For the text-containing cell, return its midpoint in (x, y) coordinate format. 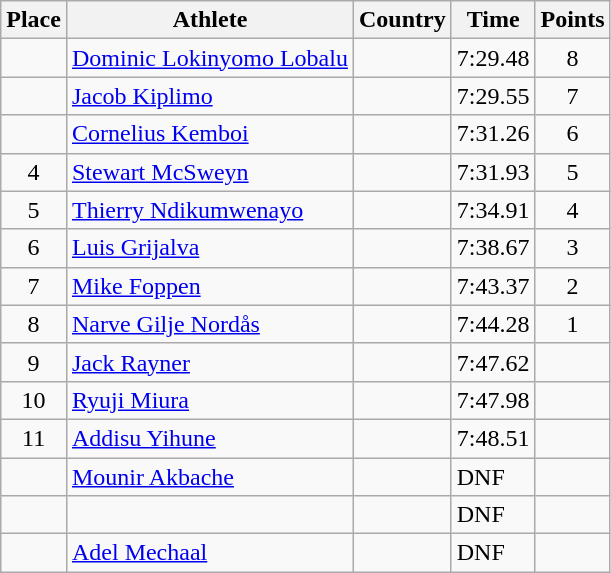
Time (493, 20)
Place (34, 20)
Points (572, 20)
Jacob Kiplimo (210, 96)
7:48.51 (493, 438)
11 (34, 438)
7:29.48 (493, 58)
2 (572, 286)
7:31.93 (493, 172)
7:44.28 (493, 324)
7:43.37 (493, 286)
7:31.26 (493, 134)
Adel Mechaal (210, 553)
Athlete (210, 20)
7:47.98 (493, 400)
Thierry Ndikumwenayo (210, 210)
Narve Gilje Nordås (210, 324)
Dominic Lokinyomo Lobalu (210, 58)
Ryuji Miura (210, 400)
7:47.62 (493, 362)
7:34.91 (493, 210)
Jack Rayner (210, 362)
Addisu Yihune (210, 438)
1 (572, 324)
7:29.55 (493, 96)
7:38.67 (493, 248)
Mike Foppen (210, 286)
10 (34, 400)
3 (572, 248)
Cornelius Kemboi (210, 134)
Mounir Akbache (210, 477)
Stewart McSweyn (210, 172)
Country (402, 20)
9 (34, 362)
Luis Grijalva (210, 248)
